Return [X, Y] of the center of cell containing provided text 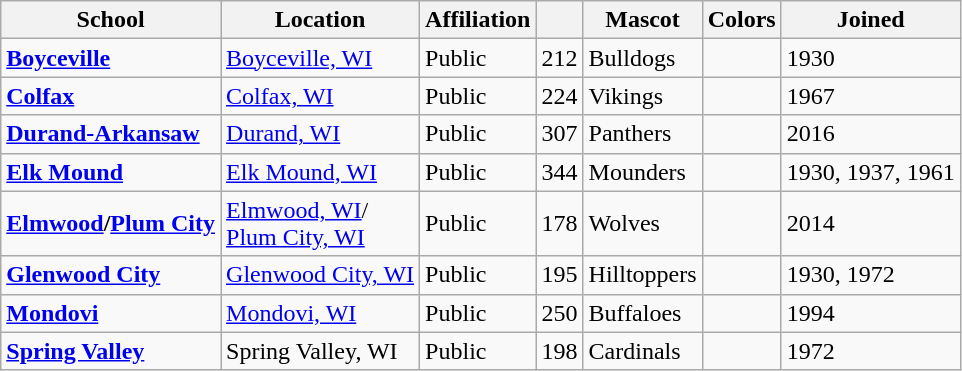
344 [560, 172]
Wolves [642, 224]
Mounders [642, 172]
Hilltoppers [642, 275]
Elk Mound, WI [320, 172]
1930, 1937, 1961 [870, 172]
198 [560, 351]
Bulldogs [642, 58]
Colors [742, 20]
Glenwood City [111, 275]
Mascot [642, 20]
1972 [870, 351]
1930 [870, 58]
Durand-Arkansaw [111, 134]
Buffaloes [642, 313]
Location [320, 20]
1994 [870, 313]
Mondovi, WI [320, 313]
178 [560, 224]
1930, 1972 [870, 275]
Elmwood, WI/Plum City, WI [320, 224]
Elmwood/Plum City [111, 224]
Mondovi [111, 313]
Durand, WI [320, 134]
Joined [870, 20]
Affiliation [478, 20]
195 [560, 275]
Cardinals [642, 351]
Boyceville, WI [320, 58]
Colfax [111, 96]
Glenwood City, WI [320, 275]
Colfax, WI [320, 96]
School [111, 20]
1967 [870, 96]
Panthers [642, 134]
Spring Valley [111, 351]
250 [560, 313]
2014 [870, 224]
Elk Mound [111, 172]
212 [560, 58]
224 [560, 96]
Vikings [642, 96]
Spring Valley, WI [320, 351]
2016 [870, 134]
307 [560, 134]
Boyceville [111, 58]
